From the cell containing the given text, extract its center point as (X, Y) coordinate. 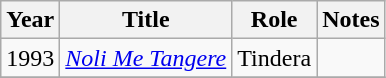
Noli Me Tangere (146, 58)
Tindera (274, 58)
Title (146, 20)
Year (30, 20)
Notes (351, 20)
1993 (30, 58)
Role (274, 20)
